Find where the given text appears and provide that cell's center as [X, Y] coordinate. 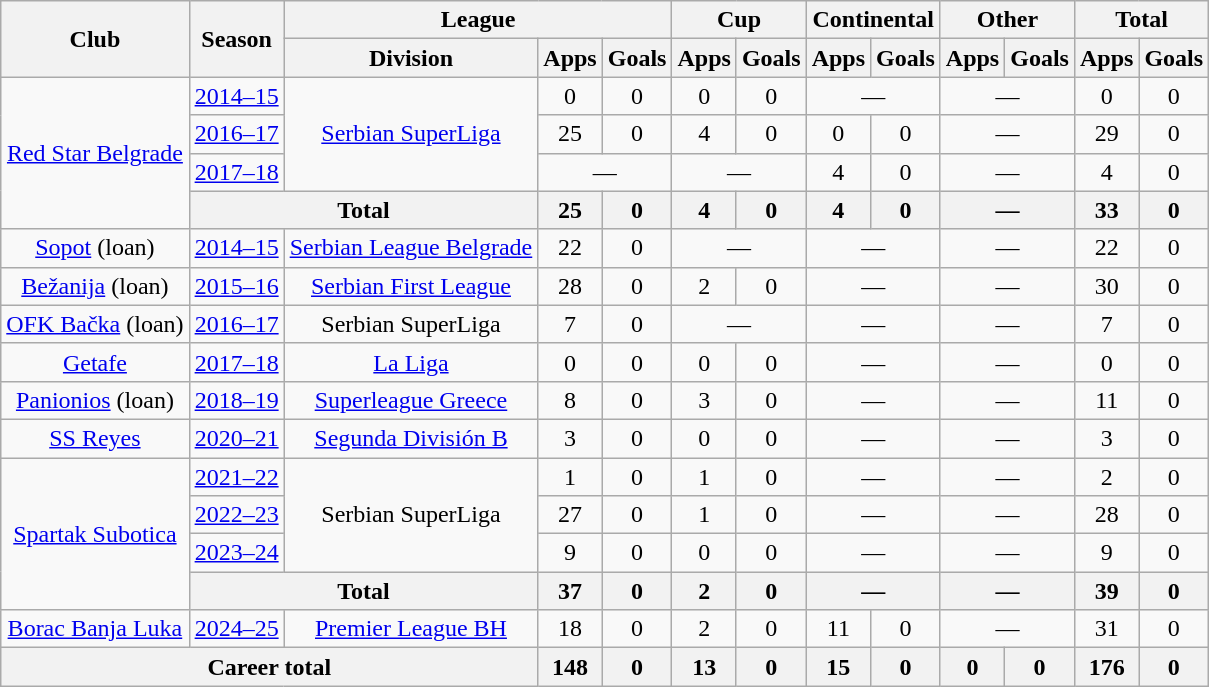
Club [95, 39]
8 [570, 400]
Panionios (loan) [95, 400]
La Liga [411, 362]
15 [838, 667]
Other [1007, 20]
2022–23 [236, 515]
148 [570, 667]
Bežanija (loan) [95, 286]
OFK Bačka (loan) [95, 324]
176 [1106, 667]
Season [236, 39]
2020–21 [236, 438]
SS Reyes [95, 438]
Division [411, 58]
Cup [739, 20]
Borac Banja Luka [95, 629]
37 [570, 591]
Superleague Greece [411, 400]
2024–25 [236, 629]
2015–16 [236, 286]
League [478, 20]
Premier League BH [411, 629]
13 [704, 667]
31 [1106, 629]
29 [1106, 134]
Serbian League Belgrade [411, 248]
2021–22 [236, 477]
18 [570, 629]
27 [570, 515]
39 [1106, 591]
Continental [873, 20]
Career total [270, 667]
Segunda División B [411, 438]
30 [1106, 286]
33 [1106, 210]
Sopot (loan) [95, 248]
2018–19 [236, 400]
Red Star Belgrade [95, 153]
2023–24 [236, 553]
Spartak Subotica [95, 534]
Serbian First League [411, 286]
Getafe [95, 362]
